Provide the [x, y] coordinate of the cell's center where the given text is located.  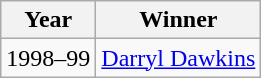
Winner [178, 20]
Darryl Dawkins [178, 58]
Year [48, 20]
1998–99 [48, 58]
